Output the (x, y) coordinate of the center of the cell containing the given text.  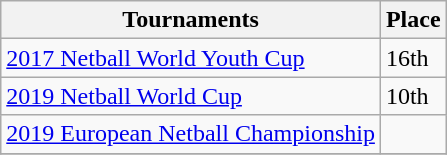
16th (413, 58)
10th (413, 96)
Place (413, 20)
2017 Netball World Youth Cup (191, 58)
2019 European Netball Championship (191, 134)
Tournaments (191, 20)
2019 Netball World Cup (191, 96)
